Pinpoint the cell where the given text exists, returning its (X, Y) midpoint coordinate. 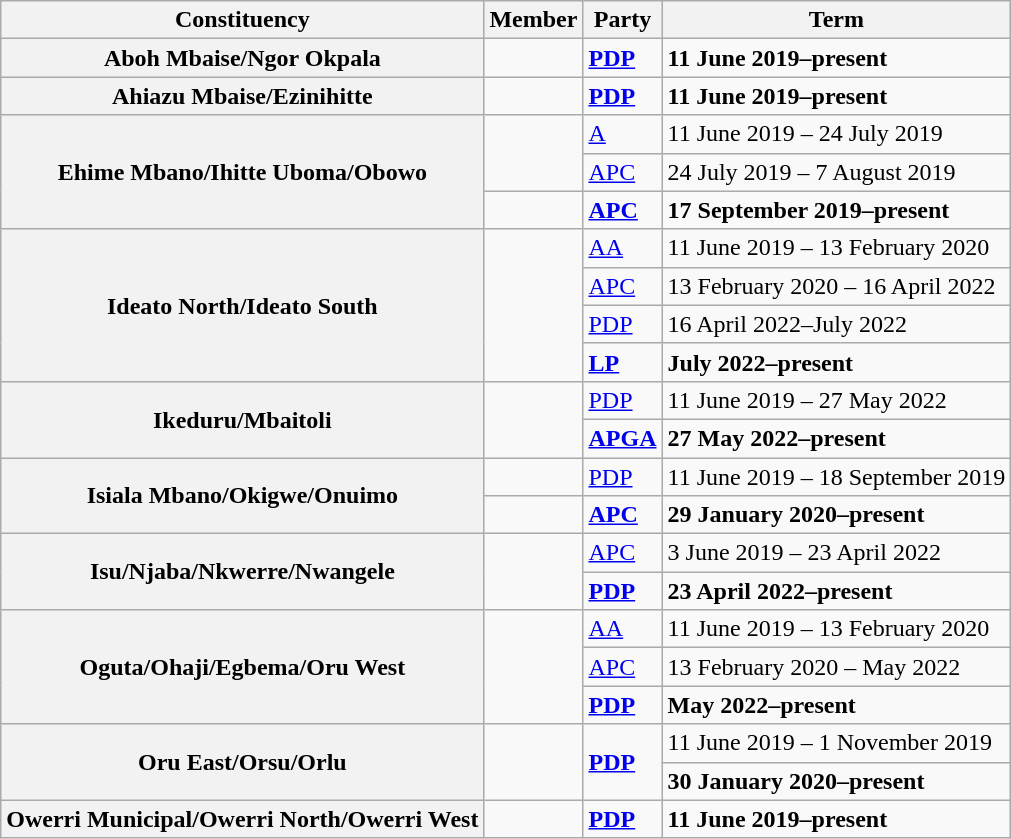
Aboh Mbaise/Ngor Okpala (242, 58)
Party (622, 20)
Ikeduru/Mbaitoli (242, 419)
Owerri Municipal/Owerri North/Owerri West (242, 819)
Ahiazu Mbaise/Ezinihitte (242, 96)
23 April 2022–present (836, 591)
27 May 2022–present (836, 438)
July 2022–present (836, 362)
3 June 2019 – 23 April 2022 (836, 553)
A (622, 134)
11 June 2019 – 27 May 2022 (836, 400)
24 July 2019 – 7 August 2019 (836, 172)
APGA (622, 438)
11 June 2019 – 1 November 2019 (836, 743)
Isiala Mbano/Okigwe/Onuimo (242, 496)
May 2022–present (836, 705)
Isu/Njaba/Nkwerre/Nwangele (242, 572)
Member (534, 20)
13 February 2020 – May 2022 (836, 667)
30 January 2020–present (836, 781)
11 June 2019 – 24 July 2019 (836, 134)
13 February 2020 – 16 April 2022 (836, 286)
29 January 2020–present (836, 515)
Term (836, 20)
16 April 2022–July 2022 (836, 324)
Constituency (242, 20)
11 June 2019 – 18 September 2019 (836, 477)
Ehime Mbano/Ihitte Uboma/Obowo (242, 172)
17 September 2019–present (836, 210)
LP (622, 362)
Oguta/Ohaji/Egbema/Oru West (242, 667)
Ideato North/Ideato South (242, 305)
Oru East/Orsu/Orlu (242, 762)
